Return [X, Y] of the center of cell containing provided text 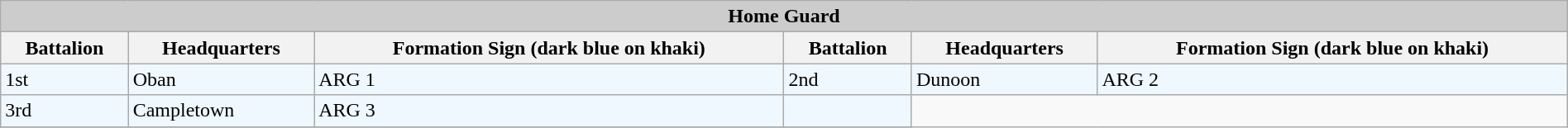
Dunoon [1004, 79]
1st [65, 79]
ARG 3 [549, 111]
Home Guard [784, 17]
3rd [65, 111]
Campletown [221, 111]
2nd [848, 79]
ARG 1 [549, 79]
Oban [221, 79]
ARG 2 [1332, 79]
